Return the (x, y) coordinate for the center point of the cell that contains the specified text.  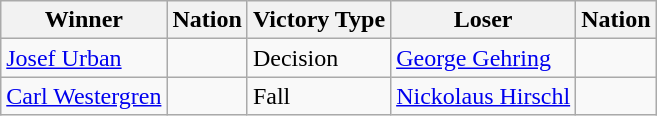
Carl Westergren (84, 96)
Josef Urban (84, 58)
Fall (318, 96)
Loser (484, 20)
Decision (318, 58)
George Gehring (484, 58)
Victory Type (318, 20)
Nickolaus Hirschl (484, 96)
Winner (84, 20)
